Locate the cell with the specified text and output its (x, y) center coordinate. 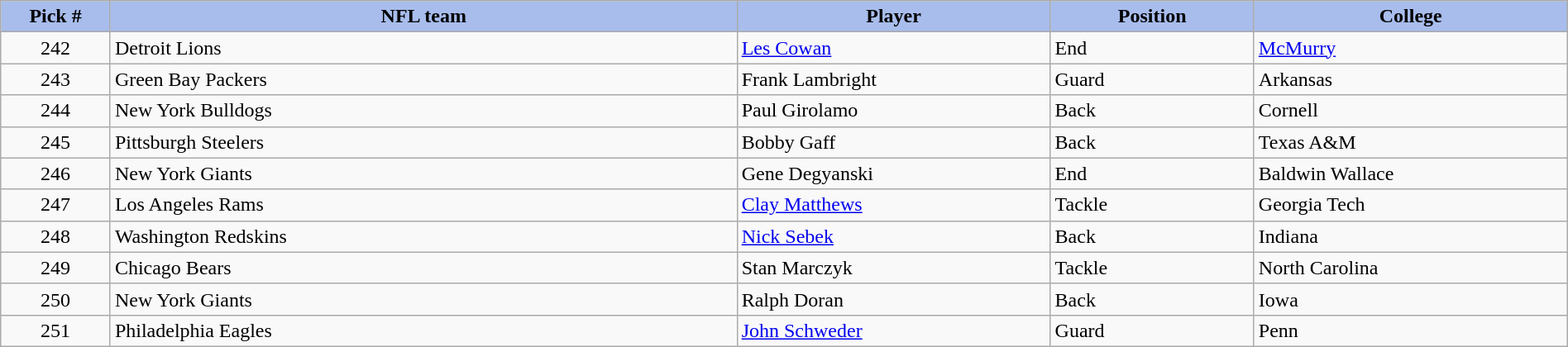
Pittsburgh Steelers (423, 142)
Arkansas (1411, 79)
Iowa (1411, 299)
Texas A&M (1411, 142)
247 (56, 205)
Les Cowan (893, 48)
251 (56, 330)
Philadelphia Eagles (423, 330)
Frank Lambright (893, 79)
245 (56, 142)
Los Angeles Rams (423, 205)
Paul Girolamo (893, 111)
Penn (1411, 330)
243 (56, 79)
250 (56, 299)
244 (56, 111)
Green Bay Packers (423, 79)
Indiana (1411, 236)
Cornell (1411, 111)
242 (56, 48)
Player (893, 17)
Detroit Lions (423, 48)
249 (56, 268)
North Carolina (1411, 268)
Bobby Gaff (893, 142)
248 (56, 236)
Gene Degyanski (893, 173)
Ralph Doran (893, 299)
Baldwin Wallace (1411, 173)
Washington Redskins (423, 236)
John Schweder (893, 330)
Pick # (56, 17)
Nick Sebek (893, 236)
NFL team (423, 17)
246 (56, 173)
McMurry (1411, 48)
Clay Matthews (893, 205)
Georgia Tech (1411, 205)
New York Bulldogs (423, 111)
Position (1152, 17)
Chicago Bears (423, 268)
College (1411, 17)
Stan Marczyk (893, 268)
